Pinpoint the cell where the given text exists, returning its [x, y] midpoint coordinate. 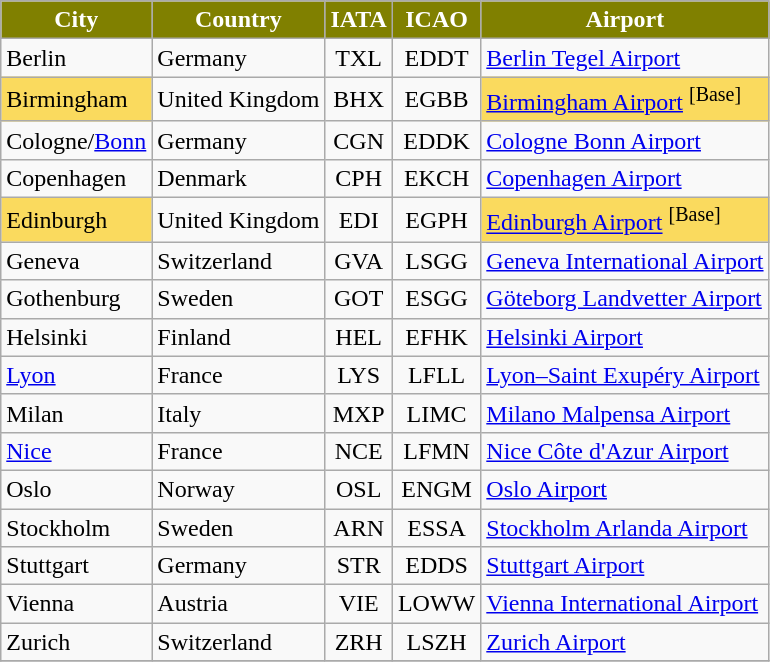
Italy [238, 413]
Berlin Tegel Airport [625, 58]
LOWW [436, 604]
Nice Côte d'Azur Airport [625, 451]
Stuttgart [76, 566]
STR [359, 566]
Geneva International Airport [625, 261]
Helsinki Airport [625, 337]
ZRH [359, 642]
EDDT [436, 58]
EFHK [436, 337]
BHX [359, 100]
NCE [359, 451]
CPH [359, 178]
Lyon–Saint Exupéry Airport [625, 375]
Cologne/Bonn [76, 140]
IATA [359, 20]
VIE [359, 604]
Edinburgh [76, 220]
Vienna International Airport [625, 604]
LSZH [436, 642]
Birmingham Airport [Base] [625, 100]
GOT [359, 299]
Cologne Bonn Airport [625, 140]
CGN [359, 140]
Geneva [76, 261]
Stockholm Arlanda Airport [625, 528]
Austria [238, 604]
OSL [359, 489]
EDDK [436, 140]
LYS [359, 375]
Lyon [76, 375]
Helsinki [76, 337]
Göteborg Landvetter Airport [625, 299]
MXP [359, 413]
EDI [359, 220]
ESSA [436, 528]
Berlin [76, 58]
Stockholm [76, 528]
Nice [76, 451]
EGBB [436, 100]
Zurich Airport [625, 642]
EGPH [436, 220]
Oslo Airport [625, 489]
Gothenburg [76, 299]
LFMN [436, 451]
Airport [625, 20]
Copenhagen [76, 178]
Milan [76, 413]
Milano Malpensa Airport [625, 413]
Zurich [76, 642]
Vienna [76, 604]
ESGG [436, 299]
LIMC [436, 413]
HEL [359, 337]
LFLL [436, 375]
EDDS [436, 566]
City [76, 20]
Country [238, 20]
Birmingham [76, 100]
Norway [238, 489]
Edinburgh Airport [Base] [625, 220]
EKCH [436, 178]
ARN [359, 528]
Finland [238, 337]
ENGM [436, 489]
ICAO [436, 20]
TXL [359, 58]
Oslo [76, 489]
Copenhagen Airport [625, 178]
LSGG [436, 261]
GVA [359, 261]
Denmark [238, 178]
Stuttgart Airport [625, 566]
